Extract the [x, y] coordinate from the center of the cell holding the provided text.  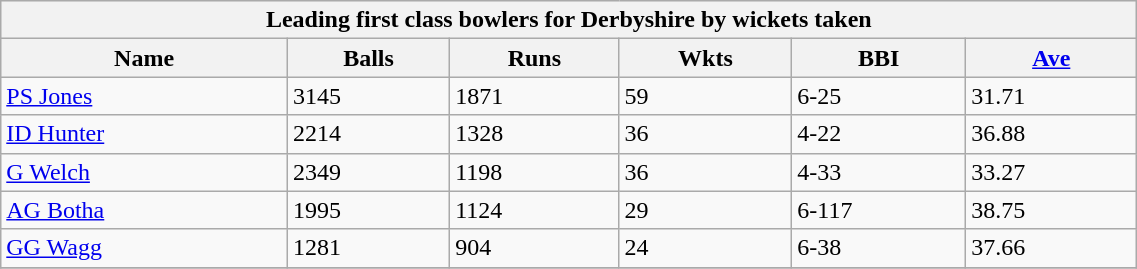
1281 [368, 248]
37.66 [1052, 248]
G Welch [144, 172]
6-117 [879, 210]
31.71 [1052, 96]
2349 [368, 172]
904 [534, 248]
6-25 [879, 96]
Leading first class bowlers for Derbyshire by wickets taken [569, 20]
4-33 [879, 172]
BBI [879, 58]
Runs [534, 58]
33.27 [1052, 172]
Name [144, 58]
1328 [534, 134]
24 [706, 248]
Balls [368, 58]
ID Hunter [144, 134]
3145 [368, 96]
36.88 [1052, 134]
59 [706, 96]
1198 [534, 172]
1995 [368, 210]
PS Jones [144, 96]
29 [706, 210]
38.75 [1052, 210]
2214 [368, 134]
Ave [1052, 58]
1871 [534, 96]
AG Botha [144, 210]
6-38 [879, 248]
Wkts [706, 58]
4-22 [879, 134]
1124 [534, 210]
GG Wagg [144, 248]
